Scan for the cell matching the given text and deliver its (X, Y) coordinate at center. 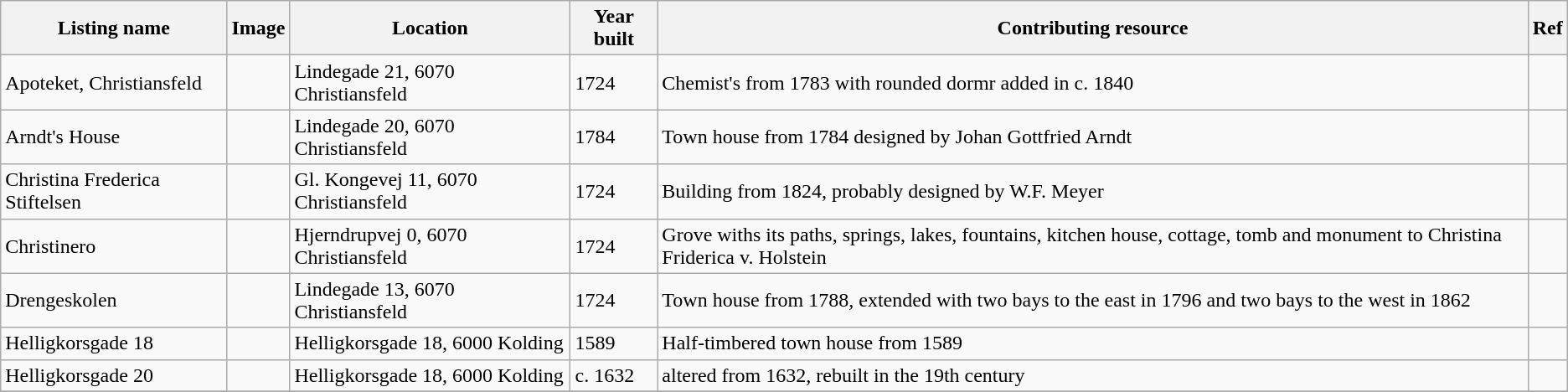
c. 1632 (614, 375)
Arndt's House (114, 137)
Christinero (114, 246)
Image (258, 28)
Grove withs its paths, springs, lakes, fountains, kitchen house, cottage, tomb and monument to Christina Friderica v. Holstein (1092, 246)
Christina Frederica Stiftelsen (114, 191)
altered from 1632, rebuilt in the 19th century (1092, 375)
Drengeskolen (114, 300)
Lindegade 21, 6070 Christiansfeld (431, 82)
Lindegade 13, 6070 Christiansfeld (431, 300)
Year built (614, 28)
Helligkorsgade 20 (114, 375)
Location (431, 28)
Town house from 1788, extended with two bays to the east in 1796 and two bays to the west in 1862 (1092, 300)
Listing name (114, 28)
Hjerndrupvej 0, 6070 Christiansfeld (431, 246)
Gl. Kongevej 11, 6070 Christiansfeld (431, 191)
Contributing resource (1092, 28)
Town house from 1784 designed by Johan Gottfried Arndt (1092, 137)
Lindegade 20, 6070 Christiansfeld (431, 137)
Apoteket, Christiansfeld (114, 82)
1784 (614, 137)
Chemist's from 1783 with rounded dormr added in c. 1840 (1092, 82)
Building from 1824, probably designed by W.F. Meyer (1092, 191)
Half-timbered town house from 1589 (1092, 343)
1589 (614, 343)
Ref (1548, 28)
Helligkorsgade 18 (114, 343)
